Pinpoint the cell where the given text exists, returning its (x, y) midpoint coordinate. 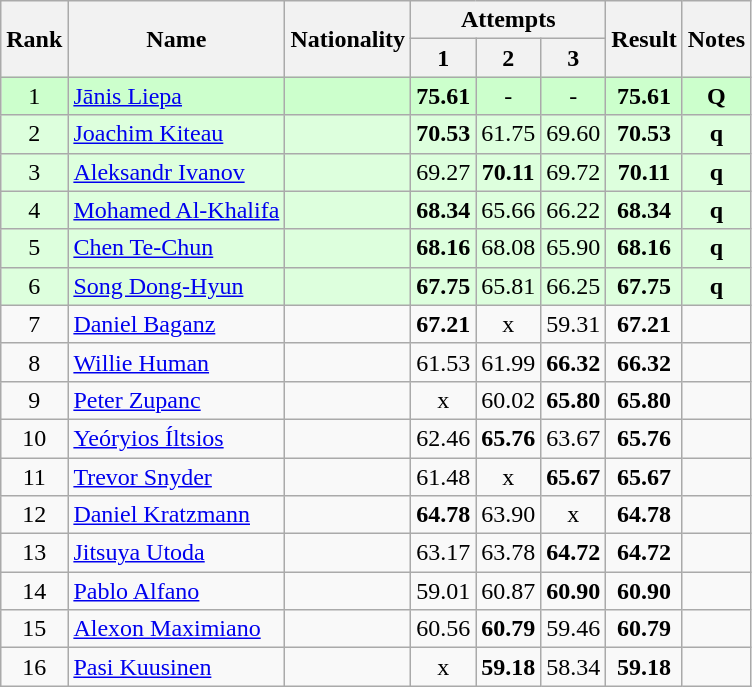
Pasi Kuusinen (176, 667)
Notes (716, 39)
61.75 (508, 134)
61.99 (508, 362)
69.60 (574, 134)
14 (34, 591)
59.46 (574, 629)
11 (34, 477)
62.46 (444, 438)
10 (34, 438)
58.34 (574, 667)
6 (34, 286)
Name (176, 39)
69.27 (444, 172)
Pablo Alfano (176, 591)
Jitsuya Utoda (176, 553)
61.53 (444, 362)
Aleksandr Ivanov (176, 172)
Alexon Maximiano (176, 629)
8 (34, 362)
69.72 (574, 172)
Daniel Baganz (176, 324)
63.67 (574, 438)
Nationality (348, 39)
68.08 (508, 248)
Mohamed Al-Khalifa (176, 210)
Result (644, 39)
15 (34, 629)
66.25 (574, 286)
60.87 (508, 591)
16 (34, 667)
65.81 (508, 286)
Joachim Kiteau (176, 134)
59.31 (574, 324)
60.02 (508, 400)
60.56 (444, 629)
Attempts (508, 20)
66.22 (574, 210)
Willie Human (176, 362)
Peter Zupanc (176, 400)
7 (34, 324)
Song Dong-Hyun (176, 286)
63.90 (508, 515)
Chen Te-Chun (176, 248)
63.78 (508, 553)
Trevor Snyder (176, 477)
59.01 (444, 591)
Rank (34, 39)
13 (34, 553)
Q (716, 96)
63.17 (444, 553)
12 (34, 515)
Daniel Kratzmann (176, 515)
9 (34, 400)
61.48 (444, 477)
Jānis Liepa (176, 96)
65.66 (508, 210)
4 (34, 210)
65.90 (574, 248)
Yeóryios Íltsios (176, 438)
5 (34, 248)
